Find where the given text appears and provide that cell's center as (X, Y) coordinate. 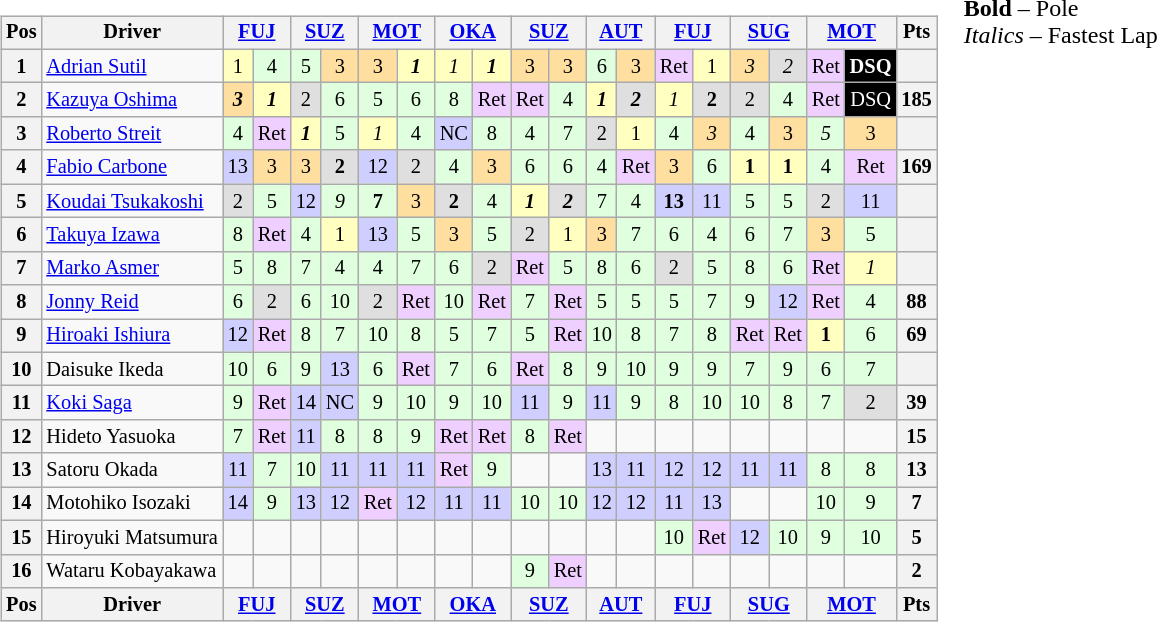
Kazuya Oshima (132, 100)
Wataru Kobayakawa (132, 571)
Hideto Yasuoka (132, 437)
88 (916, 302)
169 (916, 167)
Hiroyuki Matsumura (132, 537)
Fabio Carbone (132, 167)
Koudai Tsukakoshi (132, 201)
69 (916, 336)
Hiroaki Ishiura (132, 336)
Takuya Izawa (132, 235)
Daisuke Ikeda (132, 369)
Motohiko Isozaki (132, 504)
185 (916, 100)
Roberto Streit (132, 134)
Marko Asmer (132, 268)
16 (21, 571)
Jonny Reid (132, 302)
Adrian Sutil (132, 66)
Koki Saga (132, 403)
Satoru Okada (132, 470)
39 (916, 403)
